Capture the cell that displays the provided text and extract its (x, y) central coordinate. 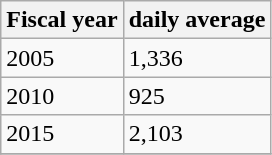
2010 (62, 96)
daily average (197, 20)
2005 (62, 58)
Fiscal year (62, 20)
2015 (62, 134)
2,103 (197, 134)
925 (197, 96)
1,336 (197, 58)
